Pinpoint the cell where the given text exists, returning its [x, y] midpoint coordinate. 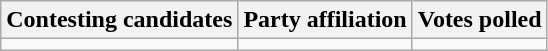
Contesting candidates [120, 20]
Party affiliation [325, 20]
Votes polled [480, 20]
